Pinpoint the cell where the given text exists, returning its [X, Y] midpoint coordinate. 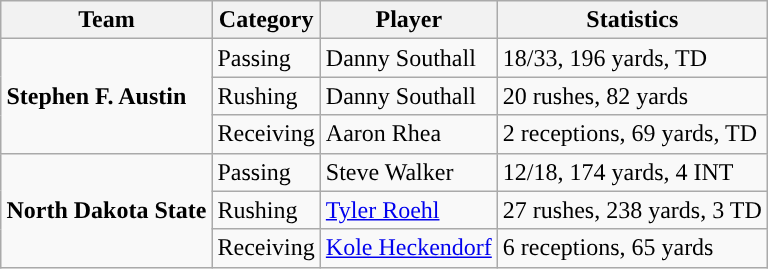
6 receptions, 65 yards [632, 248]
Statistics [632, 20]
Team [106, 20]
Aaron Rhea [408, 134]
Player [408, 20]
Stephen F. Austin [106, 96]
North Dakota State [106, 210]
2 receptions, 69 yards, TD [632, 134]
12/18, 174 yards, 4 INT [632, 172]
Tyler Roehl [408, 210]
27 rushes, 238 yards, 3 TD [632, 210]
20 rushes, 82 yards [632, 96]
Kole Heckendorf [408, 248]
Steve Walker [408, 172]
Category [266, 20]
18/33, 196 yards, TD [632, 58]
